Return [X, Y] of the center of cell containing provided text 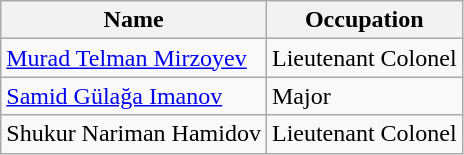
Shukur Nariman Hamidov [134, 134]
Murad Telman Mirzoyev [134, 58]
Name [134, 20]
Occupation [364, 20]
Samid Gülağa Imanov [134, 96]
Major [364, 96]
